Find where the given text appears and provide that cell's center as [x, y] coordinate. 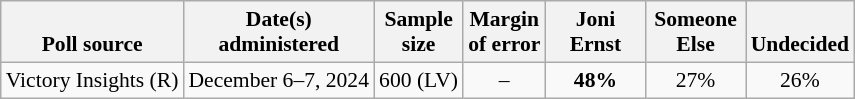
48% [595, 80]
– [504, 80]
JoniErnst [595, 32]
December 6–7, 2024 [278, 80]
27% [695, 80]
Samplesize [418, 32]
Date(s)administered [278, 32]
SomeoneElse [695, 32]
Poll source [92, 32]
Victory Insights (R) [92, 80]
Marginof error [504, 32]
600 (LV) [418, 80]
Undecided [800, 32]
26% [800, 80]
